Provide the (x, y) coordinate of the cell's center where the given text is located.  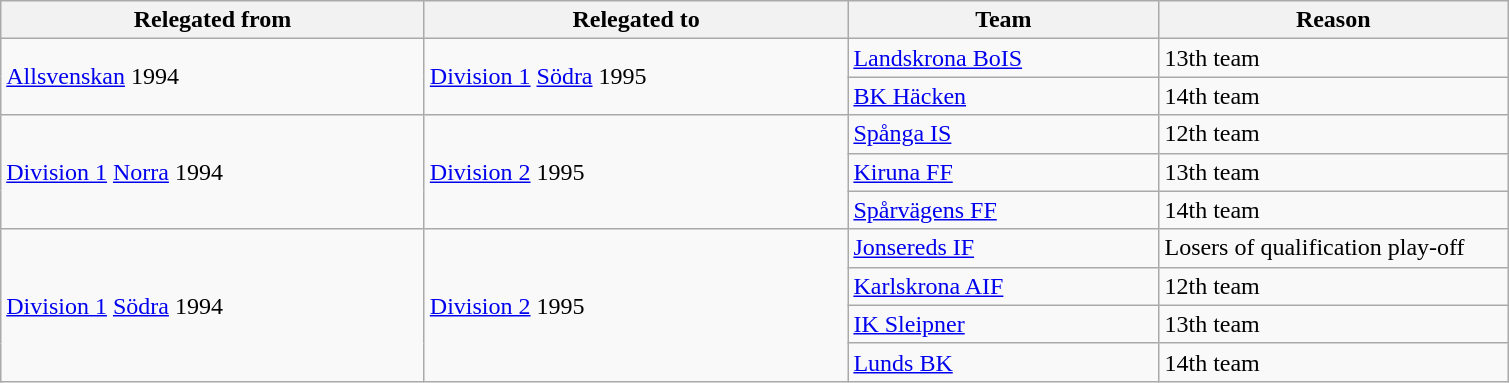
Spånga IS (1004, 134)
Relegated from (213, 20)
Spårvägens FF (1004, 210)
Team (1004, 20)
Allsvenskan 1994 (213, 77)
Landskrona BoIS (1004, 58)
Relegated to (636, 20)
BK Häcken (1004, 96)
Division 1 Norra 1994 (213, 172)
Division 1 Södra 1995 (636, 77)
Kiruna FF (1004, 172)
Lunds BK (1004, 362)
Division 1 Södra 1994 (213, 305)
Karlskrona AIF (1004, 286)
IK Sleipner (1004, 324)
Reason (1334, 20)
Jonsereds IF (1004, 248)
Losers of qualification play-off (1334, 248)
